Find where the given text appears and provide that cell's center as [x, y] coordinate. 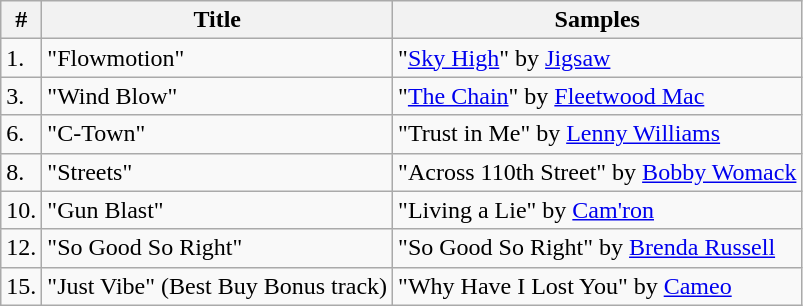
6. [22, 134]
12. [22, 248]
8. [22, 172]
3. [22, 96]
"Living a Lie" by Cam'ron [598, 210]
10. [22, 210]
Title [218, 20]
"Across 110th Street" by Bobby Womack [598, 172]
1. [22, 58]
"So Good So Right" [218, 248]
# [22, 20]
"Why Have I Lost You" by Cameo [598, 286]
"Streets" [218, 172]
"Flowmotion" [218, 58]
"C-Town" [218, 134]
Samples [598, 20]
"Trust in Me" by Lenny Williams [598, 134]
"Wind Blow" [218, 96]
"Just Vibe" (Best Buy Bonus track) [218, 286]
"So Good So Right" by Brenda Russell [598, 248]
15. [22, 286]
"The Chain" by Fleetwood Mac [598, 96]
"Sky High" by Jigsaw [598, 58]
"Gun Blast" [218, 210]
